Capture the cell that displays the provided text and extract its (x, y) central coordinate. 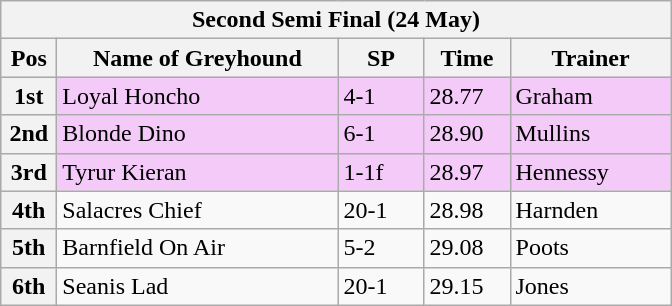
Poots (590, 248)
5th (29, 248)
6-1 (381, 134)
28.97 (467, 172)
29.08 (467, 248)
2nd (29, 134)
4th (29, 210)
Hennessy (590, 172)
Second Semi Final (24 May) (336, 20)
Mullins (590, 134)
4-1 (381, 96)
28.90 (467, 134)
5-2 (381, 248)
Graham (590, 96)
Harnden (590, 210)
Time (467, 58)
Pos (29, 58)
Barnfield On Air (198, 248)
Tyrur Kieran (198, 172)
Name of Greyhound (198, 58)
29.15 (467, 286)
Loyal Honcho (198, 96)
3rd (29, 172)
Trainer (590, 58)
28.77 (467, 96)
1-1f (381, 172)
28.98 (467, 210)
1st (29, 96)
Salacres Chief (198, 210)
6th (29, 286)
SP (381, 58)
Blonde Dino (198, 134)
Jones (590, 286)
Seanis Lad (198, 286)
